Scan for the cell matching the given text and deliver its (x, y) coordinate at center. 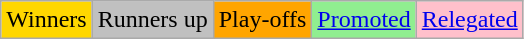
Promoted (364, 20)
Runners up (152, 20)
Winners (46, 20)
Relegated (470, 20)
Play-offs (262, 20)
